Extract the (X, Y) coordinate from the center of the cell holding the provided text.  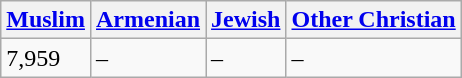
7,959 (46, 58)
Armenian (148, 20)
Muslim (46, 20)
Jewish (246, 20)
Other Christian (374, 20)
